Scan for the cell matching the given text and deliver its (X, Y) coordinate at center. 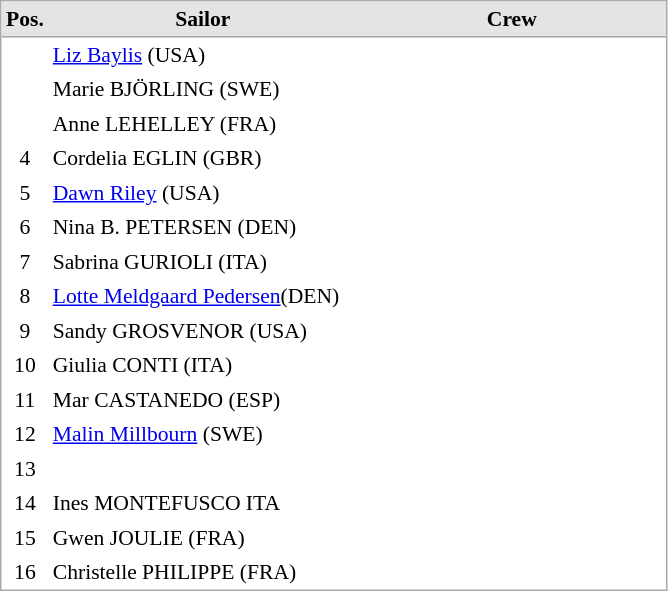
Sabrina GURIOLI (ITA) (202, 261)
16 (26, 572)
Sandy GROSVENOR (USA) (202, 331)
Mar CASTANEDO (ESP) (202, 399)
Gwen JOULIE (FRA) (202, 537)
Sailor (202, 20)
6 (26, 227)
14 (26, 503)
Crew (512, 20)
15 (26, 537)
11 (26, 399)
8 (26, 296)
10 (26, 365)
Giulia CONTI (ITA) (202, 365)
Ines MONTEFUSCO ITA (202, 503)
9 (26, 331)
Nina B. PETERSEN (DEN) (202, 227)
Cordelia EGLIN (GBR) (202, 158)
7 (26, 261)
Marie BJÖRLING (SWE) (202, 89)
Malin Millbourn (SWE) (202, 434)
Lotte Meldgaard Pedersen(DEN) (202, 296)
12 (26, 434)
Liz Baylis (USA) (202, 55)
5 (26, 193)
13 (26, 469)
Christelle PHILIPPE (FRA) (202, 572)
4 (26, 158)
Pos. (26, 20)
Dawn Riley (USA) (202, 193)
Anne LEHELLEY (FRA) (202, 123)
